Locate the cell with the specified text and output its [x, y] center coordinate. 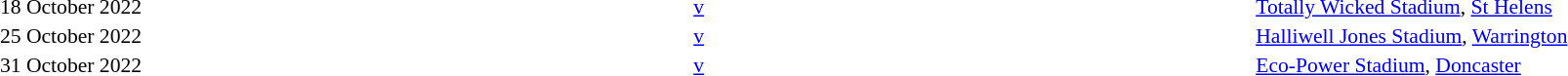
v [699, 36]
